Scan for the cell matching the given text and deliver its (x, y) coordinate at center. 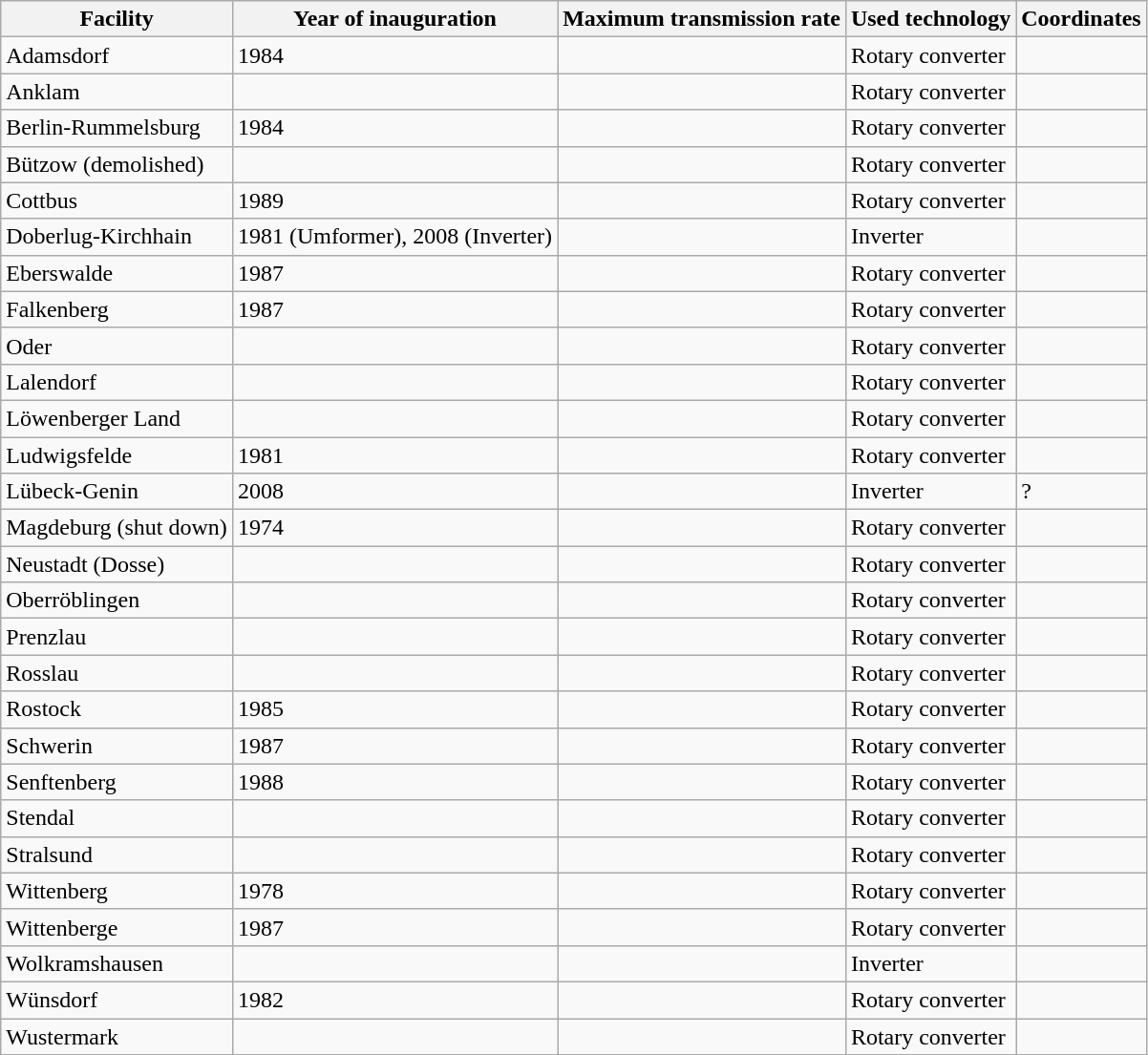
Lübeck-Genin (117, 492)
Rostock (117, 709)
1981 (394, 455)
? (1081, 492)
Anklam (117, 92)
1981 (Umformer), 2008 (Inverter) (394, 237)
Falkenberg (117, 309)
1974 (394, 528)
Cottbus (117, 200)
Berlin-Rummelsburg (117, 128)
Löwenberger Land (117, 418)
Neustadt (Dosse) (117, 564)
Adamsdorf (117, 55)
Maximum transmission rate (702, 19)
Lalendorf (117, 382)
1989 (394, 200)
Wittenberge (117, 927)
Bützow (demolished) (117, 164)
Ludwigsfelde (117, 455)
Oberröblingen (117, 601)
Schwerin (117, 746)
Stendal (117, 818)
Facility (117, 19)
1978 (394, 891)
1982 (394, 1000)
1985 (394, 709)
2008 (394, 492)
Year of inauguration (394, 19)
Wustermark (117, 1036)
Rosslau (117, 673)
Stralsund (117, 855)
Oder (117, 346)
Used technology (930, 19)
Wolkramshausen (117, 963)
Wittenberg (117, 891)
Eberswalde (117, 273)
Doberlug-Kirchhain (117, 237)
Senftenberg (117, 782)
Prenzlau (117, 637)
Wünsdorf (117, 1000)
Coordinates (1081, 19)
1988 (394, 782)
Magdeburg (shut down) (117, 528)
